Provide the [x, y] coordinate of the cell's center where the given text is located.  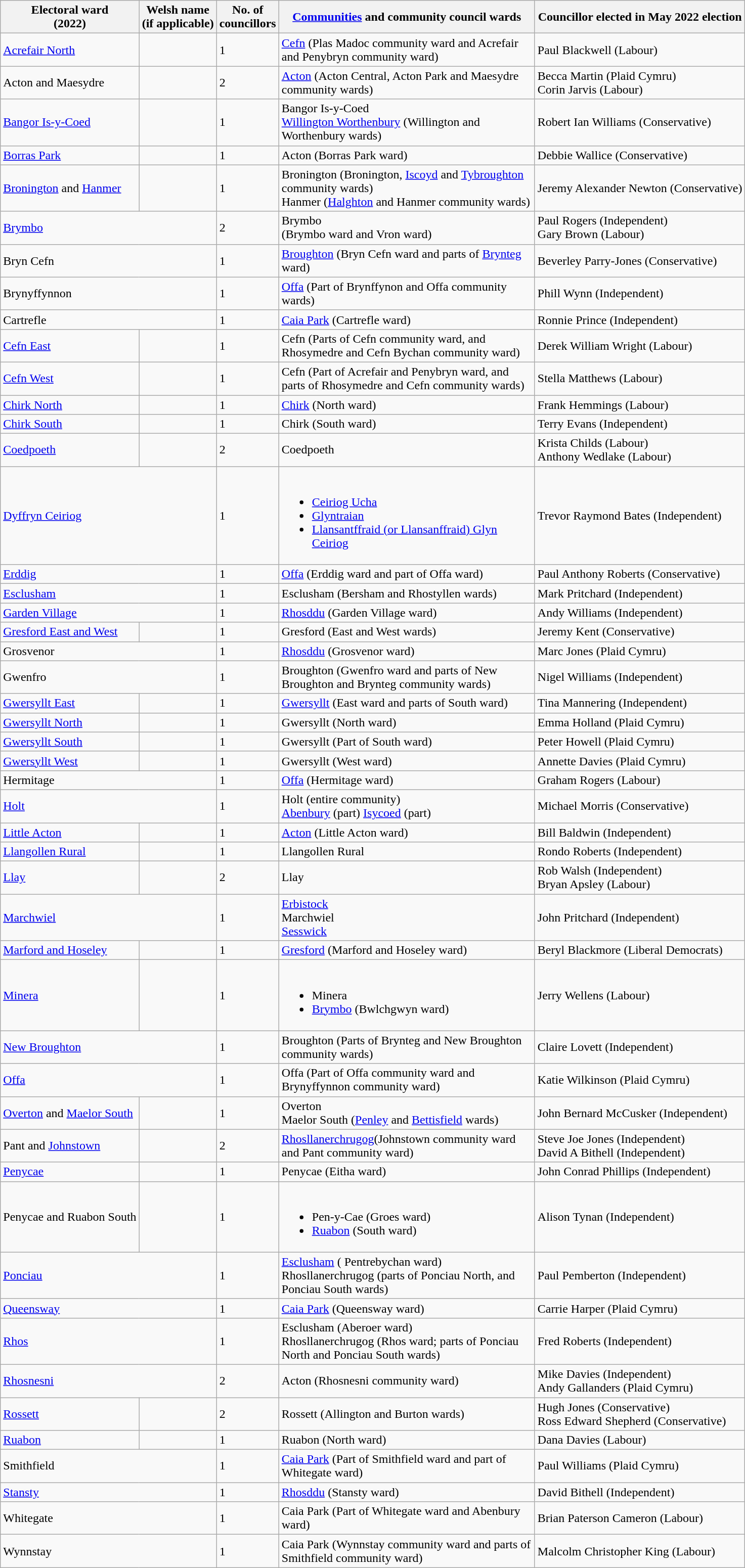
Bryn Cefn [108, 261]
Caia Park (Wynnstay community ward and parts of Smithfield community ward) [407, 1551]
Gwersyllt West [70, 761]
Paul Blackwell (Labour) [640, 50]
Gwersyllt (North ward) [407, 722]
Marchwiel [108, 917]
Graham Rogers (Labour) [640, 780]
John Pritchard (Independent) [640, 917]
Bangor Is-y-Coed [70, 122]
John Bernard McCusker (Independent) [640, 1113]
Borras Park [70, 155]
Rhosddu (Grosvenor ward) [407, 651]
Gresford East and West [70, 632]
Rhosddu (Stansty ward) [407, 1492]
Stella Matthews (Labour) [640, 378]
Carrie Harper (Plaid Cymru) [640, 1308]
Rossett (Allington and Burton wards) [407, 1413]
Dana Davies (Labour) [640, 1440]
Claire Lovett (Independent) [640, 1047]
Electoral ward(2022) [70, 17]
Chirk (South ward) [407, 424]
Beverley Parry-Jones (Conservative) [640, 261]
Acrefair North [70, 50]
Ruabon (North ward) [407, 1440]
Jeremy Alexander Newton (Conservative) [640, 188]
Ceiriog UchaGlyntraianLlansantffraid (or Llansanffraid) Glyn Ceiriog [407, 516]
John Conrad Phillips (Independent) [640, 1172]
Chirk (North ward) [407, 405]
Esclusham (Bersham and Rhostyllen wards) [407, 593]
Cartrefle [108, 319]
Caia Park (Queensway ward) [407, 1308]
Katie Wilkinson (Plaid Cymru) [640, 1080]
Acton (Borras Park ward) [407, 155]
Offa (Erddig ward and part of Offa ward) [407, 574]
Hermitage [108, 780]
Marc Jones (Plaid Cymru) [640, 651]
Ponciau [108, 1275]
Dyffryn Ceiriog [108, 516]
Rossett [70, 1413]
Brynyffynnon [108, 293]
Bangor Is-y-CoedWillington Worthenbury (Willington and Worthenbury wards) [407, 122]
Offa [108, 1080]
Brymbo(Brymbo ward and Vron ward) [407, 227]
Gwersyllt East [70, 703]
Cefn (Plas Madoc community ward and Acrefair and Penybryn community ward) [407, 50]
Frank Hemmings (Labour) [640, 405]
Communities and community council wards [407, 17]
Esclusham ( Pentrebychan ward)Rhosllanerchrugog (parts of Ponciau North, and Ponciau South wards) [407, 1275]
Bronington (Bronington, Iscoyd and Tybroughton community wards)Hanmer (Halghton and Hanmer community wards) [407, 188]
Beryl Blackmore (Liberal Democrats) [640, 950]
Chirk South [70, 424]
David Bithell (Independent) [640, 1492]
Steve Joe Jones (Independent)David A Bithell (Independent) [640, 1145]
Michael Morris (Conservative) [640, 806]
Nigel Williams (Independent) [640, 677]
Minera [70, 995]
Derek William Wright (Labour) [640, 346]
Paul Rogers (Independent)Gary Brown (Labour) [640, 227]
Emma Holland (Plaid Cymru) [640, 722]
Paul Pemberton (Independent) [640, 1275]
OvertonMaelor South (Penley and Bettisfield wards) [407, 1113]
Annette Davies (Plaid Cymru) [640, 761]
Offa (Hermitage ward) [407, 780]
Andy Williams (Independent) [640, 613]
Esclusham (Aberoer ward)Rhosllanerchrugog (Rhos ward; parts of Ponciau North and Ponciau South wards) [407, 1341]
Acton (Little Acton ward) [407, 833]
Phill Wynn (Independent) [640, 293]
Caia Park (Part of Smithfield ward and part of Whitegate ward) [407, 1466]
Rondo Roberts (Independent) [640, 852]
Jeremy Kent (Conservative) [640, 632]
New Broughton [108, 1047]
Rhos [108, 1341]
Robert Ian Williams (Conservative) [640, 122]
Bronington and Hanmer [70, 188]
Broughton (Gwenfro ward and parts of New Broughton and Brynteg community wards) [407, 677]
Holt [108, 806]
Becca Martin (Plaid Cymru)Corin Jarvis (Labour) [640, 83]
Overton and Maelor South [70, 1113]
Penycae (Eitha ward) [407, 1172]
Holt (entire community)Abenbury (part) Isycoed (part) [407, 806]
Acton and Maesydre [70, 83]
No. ofcouncillors [248, 17]
Tina Mannering (Independent) [640, 703]
Cefn (Parts of Cefn community ward, and Rhosymedre and Cefn Bychan community ward) [407, 346]
Pant and Johnstown [70, 1145]
Offa (Part of Brynffynon and Offa community wards) [407, 293]
Ronnie Prince (Independent) [640, 319]
Cefn East [70, 346]
Peter Howell (Plaid Cymru) [640, 742]
Garden Village [108, 613]
Smithfield [108, 1466]
Malcolm Christopher King (Labour) [640, 1551]
Krista Childs (Labour)Anthony Wedlake (Labour) [640, 450]
Gwersyllt North [70, 722]
Brymbo [108, 227]
Paul Williams (Plaid Cymru) [640, 1466]
Cefn (Part of Acrefair and Penybryn ward, and parts of Rhosymedre and Cefn community wards) [407, 378]
MineraBrymbo (Bwlchgwyn ward) [407, 995]
Penycae and Ruabon South [70, 1217]
Fred Roberts (Independent) [640, 1341]
Queensway [108, 1308]
Gresford (East and West wards) [407, 632]
Grosvenor [108, 651]
Acton (Acton Central, Acton Park and Maesydre community wards) [407, 83]
Councillor elected in May 2022 election [640, 17]
Gwersyllt (Part of South ward) [407, 742]
Gwersyllt (East ward and parts of South ward) [407, 703]
Wynnstay [108, 1551]
Mark Pritchard (Independent) [640, 593]
Debbie Wallice (Conservative) [640, 155]
Stansty [108, 1492]
Rhosllanerchrugog(Johnstown community ward and Pant community ward) [407, 1145]
Pen-y-Cae (Groes ward)Ruabon (South ward) [407, 1217]
Ruabon [70, 1440]
Paul Anthony Roberts (Conservative) [640, 574]
Broughton (Bryn Cefn ward and parts of Brynteg ward) [407, 261]
Hugh Jones (Conservative)Ross Edward Shepherd (Conservative) [640, 1413]
Erddig [108, 574]
Gwenfro [108, 677]
Terry Evans (Independent) [640, 424]
Rhosddu (Garden Village ward) [407, 613]
Rhosnesni [108, 1381]
Little Acton [70, 833]
Trevor Raymond Bates (Independent) [640, 516]
Welsh name(if applicable) [178, 17]
Marford and Hoseley [70, 950]
Brian Paterson Cameron (Labour) [640, 1518]
Rob Walsh (Independent)Bryan Apsley (Labour) [640, 878]
Offa (Part of Offa community ward and Brynyffynnon community ward) [407, 1080]
Jerry Wellens (Labour) [640, 995]
Penycae [70, 1172]
Whitegate [108, 1518]
Mike Davies (Independent)Andy Gallanders (Plaid Cymru) [640, 1381]
Chirk North [70, 405]
Broughton (Parts of Brynteg and New Broughton community wards) [407, 1047]
ErbistockMarchwielSesswick [407, 917]
Cefn West [70, 378]
Alison Tynan (Independent) [640, 1217]
Esclusham [108, 593]
Caia Park (Cartrefle ward) [407, 319]
Gwersyllt South [70, 742]
Bill Baldwin (Independent) [640, 833]
Acton (Rhosnesni community ward) [407, 1381]
Gresford (Marford and Hoseley ward) [407, 950]
Gwersyllt (West ward) [407, 761]
Caia Park (Part of Whitegate ward and Abenbury ward) [407, 1518]
